Extract the [x, y] coordinate from the center of the cell holding the provided text.  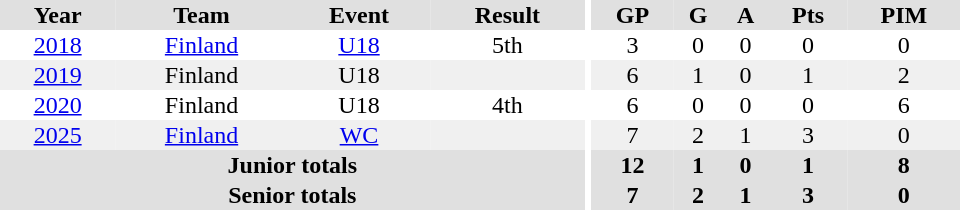
8 [904, 165]
GP [632, 15]
G [698, 15]
Year [58, 15]
2025 [58, 135]
4th [507, 105]
A [746, 15]
Senior totals [292, 195]
Result [507, 15]
2019 [58, 75]
5th [507, 45]
WC [359, 135]
Event [359, 15]
PIM [904, 15]
2018 [58, 45]
Junior totals [292, 165]
12 [632, 165]
2020 [58, 105]
Pts [808, 15]
Team [202, 15]
